Return [x, y] of the center of cell containing provided text 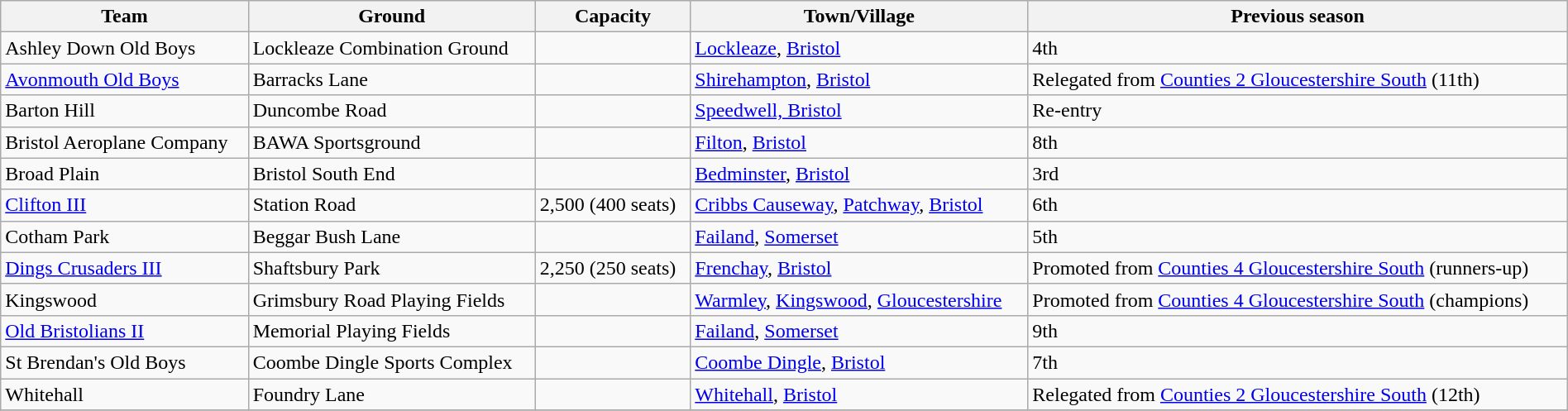
8th [1298, 142]
Avonmouth Old Boys [124, 79]
Speedwell, Bristol [859, 111]
4th [1298, 48]
Duncombe Road [392, 111]
7th [1298, 362]
2,250 (250 seats) [613, 268]
Re-entry [1298, 111]
Relegated from Counties 2 Gloucestershire South (12th) [1298, 394]
Cribbs Causeway, Patchway, Bristol [859, 205]
Coombe Dingle, Bristol [859, 362]
Grimsbury Road Playing Fields [392, 299]
Bedminster, Bristol [859, 174]
3rd [1298, 174]
Town/Village [859, 17]
Lockleaze, Bristol [859, 48]
Dings Crusaders III [124, 268]
Capacity [613, 17]
Barracks Lane [392, 79]
Frenchay, Bristol [859, 268]
BAWA Sportsground [392, 142]
Broad Plain [124, 174]
Coombe Dingle Sports Complex [392, 362]
Shaftsbury Park [392, 268]
Previous season [1298, 17]
Filton, Bristol [859, 142]
Bristol Aeroplane Company [124, 142]
Foundry Lane [392, 394]
Relegated from Counties 2 Gloucestershire South (11th) [1298, 79]
Team [124, 17]
St Brendan's Old Boys [124, 362]
9th [1298, 331]
Old Bristolians II [124, 331]
Kingswood [124, 299]
Cotham Park [124, 237]
Ashley Down Old Boys [124, 48]
Whitehall [124, 394]
6th [1298, 205]
Whitehall, Bristol [859, 394]
Promoted from Counties 4 Gloucestershire South (runners-up) [1298, 268]
Promoted from Counties 4 Gloucestershire South (champions) [1298, 299]
Clifton III [124, 205]
Memorial Playing Fields [392, 331]
Beggar Bush Lane [392, 237]
5th [1298, 237]
Bristol South End [392, 174]
Shirehampton, Bristol [859, 79]
Ground [392, 17]
Station Road [392, 205]
Barton Hill [124, 111]
2,500 (400 seats) [613, 205]
Lockleaze Combination Ground [392, 48]
Warmley, Kingswood, Gloucestershire [859, 299]
